Return (X, Y) of the center of cell containing provided text 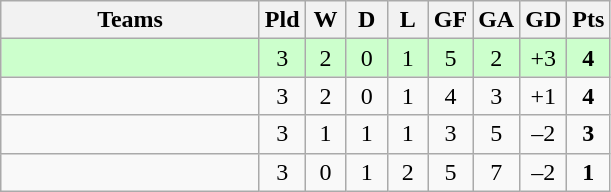
GD (544, 20)
+3 (544, 58)
GA (496, 20)
GF (450, 20)
Pld (282, 20)
L (408, 20)
D (366, 20)
Teams (130, 20)
Pts (588, 20)
7 (496, 172)
+1 (544, 96)
W (326, 20)
